Find where the given text appears and provide that cell's center as [X, Y] coordinate. 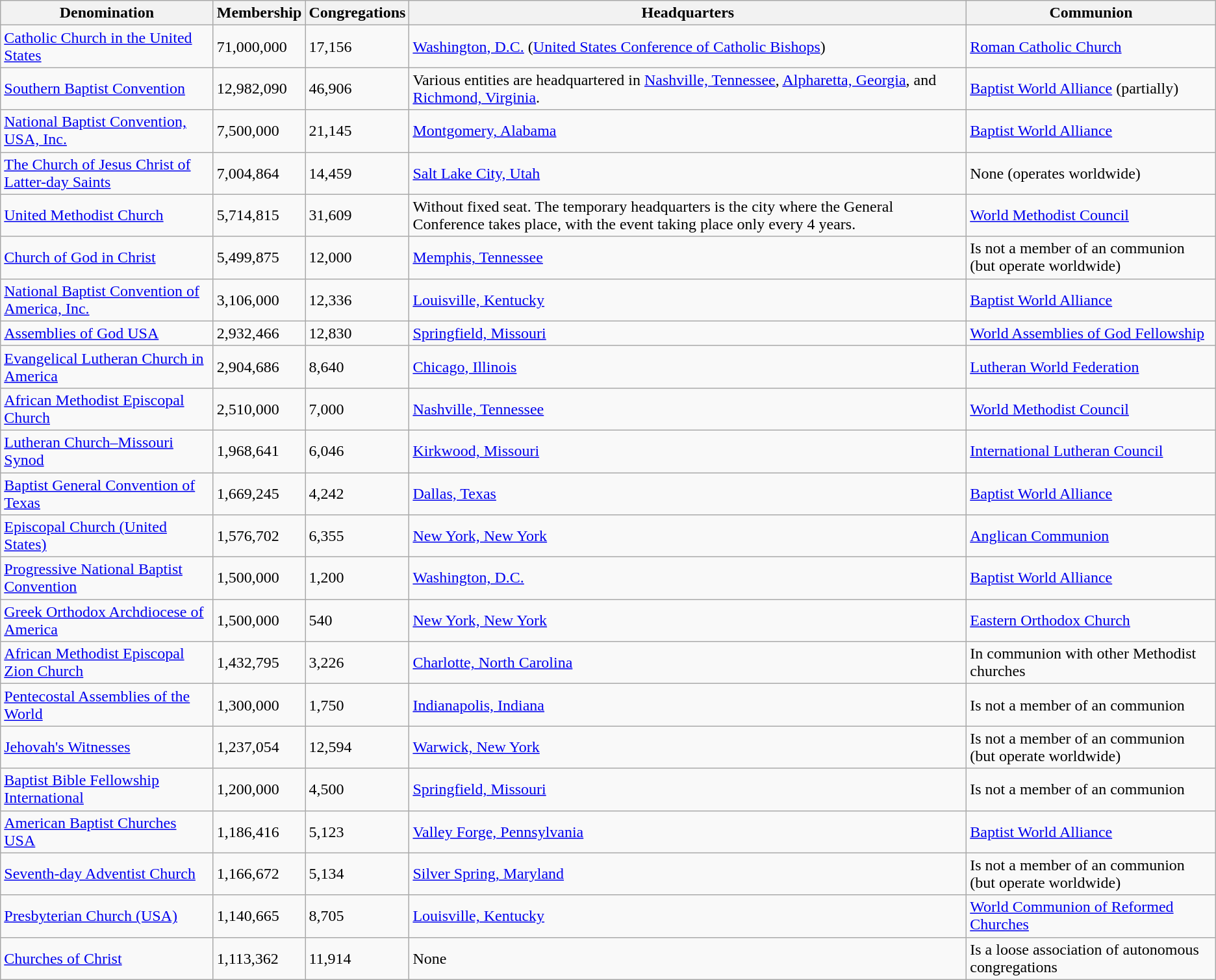
Chicago, Illinois [688, 366]
Roman Catholic Church [1091, 47]
2,932,466 [259, 333]
Church of God in Christ [107, 257]
12,594 [357, 747]
5,499,875 [259, 257]
Washington, D.C. [688, 578]
Assemblies of God USA [107, 333]
3,106,000 [259, 300]
World Assemblies of God Fellowship [1091, 333]
Lutheran World Federation [1091, 366]
National Baptist Convention of America, Inc. [107, 300]
12,000 [357, 257]
12,336 [357, 300]
Baptist General Convention of Texas [107, 494]
Seventh-day Adventist Church [107, 874]
2,510,000 [259, 409]
5,134 [357, 874]
5,123 [357, 831]
Denomination [107, 13]
1,750 [357, 705]
540 [357, 621]
46,906 [357, 88]
1,576,702 [259, 536]
Southern Baptist Convention [107, 88]
1,186,416 [259, 831]
Warwick, New York [688, 747]
Catholic Church in the United States [107, 47]
1,300,000 [259, 705]
1,237,054 [259, 747]
Pentecostal Assemblies of the World [107, 705]
7,500,000 [259, 131]
21,145 [357, 131]
12,830 [357, 333]
Montgomery, Alabama [688, 131]
1,113,362 [259, 959]
Presbyterian Church (USA) [107, 916]
Salt Lake City, Utah [688, 173]
17,156 [357, 47]
1,166,672 [259, 874]
In communion with other Methodist churches [1091, 662]
Washington, D.C. (United States Conference of Catholic Bishops) [688, 47]
8,640 [357, 366]
Episcopal Church (United States) [107, 536]
12,982,090 [259, 88]
International Lutheran Council [1091, 451]
1,432,795 [259, 662]
Communion [1091, 13]
Kirkwood, Missouri [688, 451]
Indianapolis, Indiana [688, 705]
11,914 [357, 959]
71,000,000 [259, 47]
Evangelical Lutheran Church in America [107, 366]
American Baptist Churches USA [107, 831]
The Church of Jesus Christ of Latter-day Saints [107, 173]
1,669,245 [259, 494]
7,004,864 [259, 173]
6,355 [357, 536]
None (operates worldwide) [1091, 173]
1,968,641 [259, 451]
4,242 [357, 494]
Dallas, Texas [688, 494]
5,714,815 [259, 216]
Various entities are headquartered in Nashville, Tennessee, Alpharetta, Georgia, and Richmond, Virginia. [688, 88]
1,200,000 [259, 790]
Lutheran Church–Missouri Synod [107, 451]
Baptist Bible Fellowship International [107, 790]
Baptist World Alliance (partially) [1091, 88]
31,609 [357, 216]
Eastern Orthodox Church [1091, 621]
Greek Orthodox Archdiocese of America [107, 621]
World Communion of Reformed Churches [1091, 916]
Without fixed seat. The temporary headquarters is the city where the General Conference takes place, with the event taking place only every 4 years. [688, 216]
1,140,665 [259, 916]
Valley Forge, Pennsylvania [688, 831]
Is a loose association of autonomous congregations [1091, 959]
African Methodist Episcopal Church [107, 409]
Nashville, Tennessee [688, 409]
National Baptist Convention, USA, Inc. [107, 131]
Progressive National Baptist Convention [107, 578]
African Methodist Episcopal Zion Church [107, 662]
Churches of Christ [107, 959]
None [688, 959]
Anglican Communion [1091, 536]
Membership [259, 13]
Silver Spring, Maryland [688, 874]
14,459 [357, 173]
Jehovah's Witnesses [107, 747]
Charlotte, North Carolina [688, 662]
United Methodist Church [107, 216]
2,904,686 [259, 366]
1,200 [357, 578]
8,705 [357, 916]
Headquarters [688, 13]
Congregations [357, 13]
3,226 [357, 662]
Memphis, Tennessee [688, 257]
6,046 [357, 451]
7,000 [357, 409]
4,500 [357, 790]
